Determine the (x, y) coordinate at the center of the cell enclosing the given text.  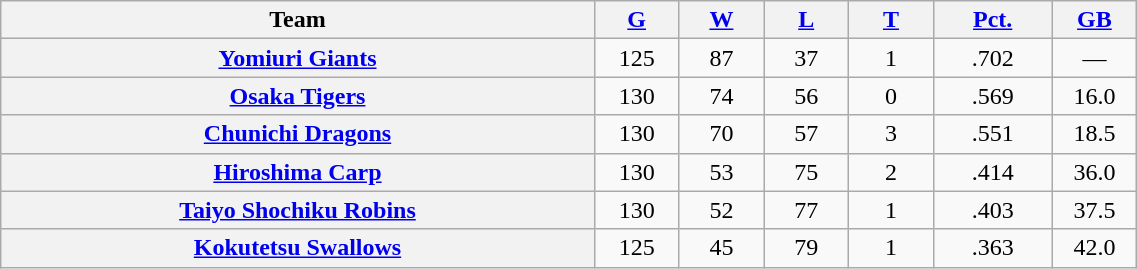
Chunichi Dragons (298, 134)
Pct. (992, 20)
37 (806, 58)
0 (892, 96)
.403 (992, 210)
79 (806, 248)
G (636, 20)
W (722, 20)
GB (1094, 20)
70 (722, 134)
16.0 (1094, 96)
.363 (992, 248)
42.0 (1094, 248)
77 (806, 210)
3 (892, 134)
53 (722, 172)
.569 (992, 96)
87 (722, 58)
Osaka Tigers (298, 96)
37.5 (1094, 210)
18.5 (1094, 134)
74 (722, 96)
T (892, 20)
Kokutetsu Swallows (298, 248)
.414 (992, 172)
.702 (992, 58)
36.0 (1094, 172)
Yomiuri Giants (298, 58)
Team (298, 20)
75 (806, 172)
52 (722, 210)
2 (892, 172)
.551 (992, 134)
56 (806, 96)
L (806, 20)
57 (806, 134)
Taiyo Shochiku Robins (298, 210)
45 (722, 248)
Hiroshima Carp (298, 172)
— (1094, 58)
